Search for the cell housing the specified text and yield its [x, y] center coordinate. 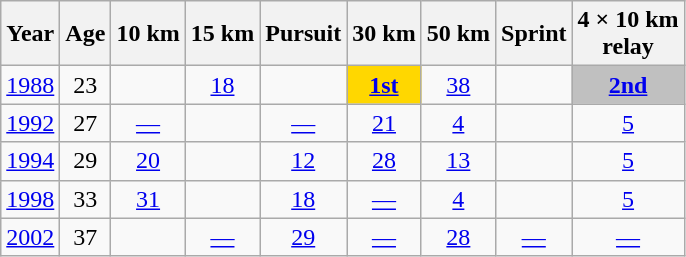
27 [86, 123]
10 km [148, 34]
2002 [30, 237]
50 km [458, 34]
13 [458, 161]
2nd [628, 85]
23 [86, 85]
15 km [222, 34]
1994 [30, 161]
12 [304, 161]
1st [384, 85]
38 [458, 85]
Year [30, 34]
37 [86, 237]
33 [86, 199]
Age [86, 34]
30 km [384, 34]
1992 [30, 123]
20 [148, 161]
21 [384, 123]
Sprint [534, 34]
4 × 10 kmrelay [628, 34]
1998 [30, 199]
Pursuit [304, 34]
31 [148, 199]
1988 [30, 85]
